Determine the (X, Y) coordinate at the center of the cell enclosing the given text.  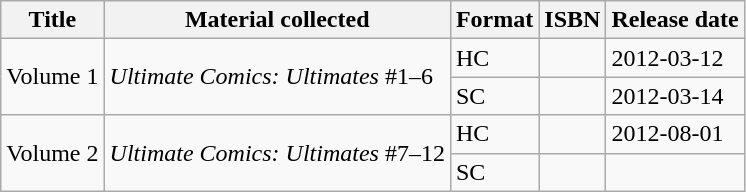
ISBN (572, 20)
Ultimate Comics: Ultimates #7–12 (277, 153)
Format (494, 20)
Title (52, 20)
Ultimate Comics: Ultimates #1–6 (277, 77)
Release date (675, 20)
Volume 2 (52, 153)
Volume 1 (52, 77)
2012-03-12 (675, 58)
2012-03-14 (675, 96)
2012-08-01 (675, 134)
Material collected (277, 20)
